Find where the given text appears and provide that cell's center as [X, Y] coordinate. 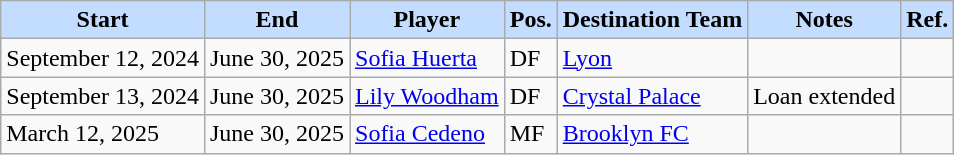
September 13, 2024 [103, 96]
End [276, 20]
Destination Team [652, 20]
March 12, 2025 [103, 134]
Lyon [652, 58]
Pos. [530, 20]
Start [103, 20]
Player [428, 20]
Crystal Palace [652, 96]
Ref. [928, 20]
MF [530, 134]
Lily Woodham [428, 96]
Loan extended [824, 96]
Notes [824, 20]
September 12, 2024 [103, 58]
Sofia Cedeno [428, 134]
Brooklyn FC [652, 134]
Sofia Huerta [428, 58]
